Find where the given text appears and provide that cell's center as [X, Y] coordinate. 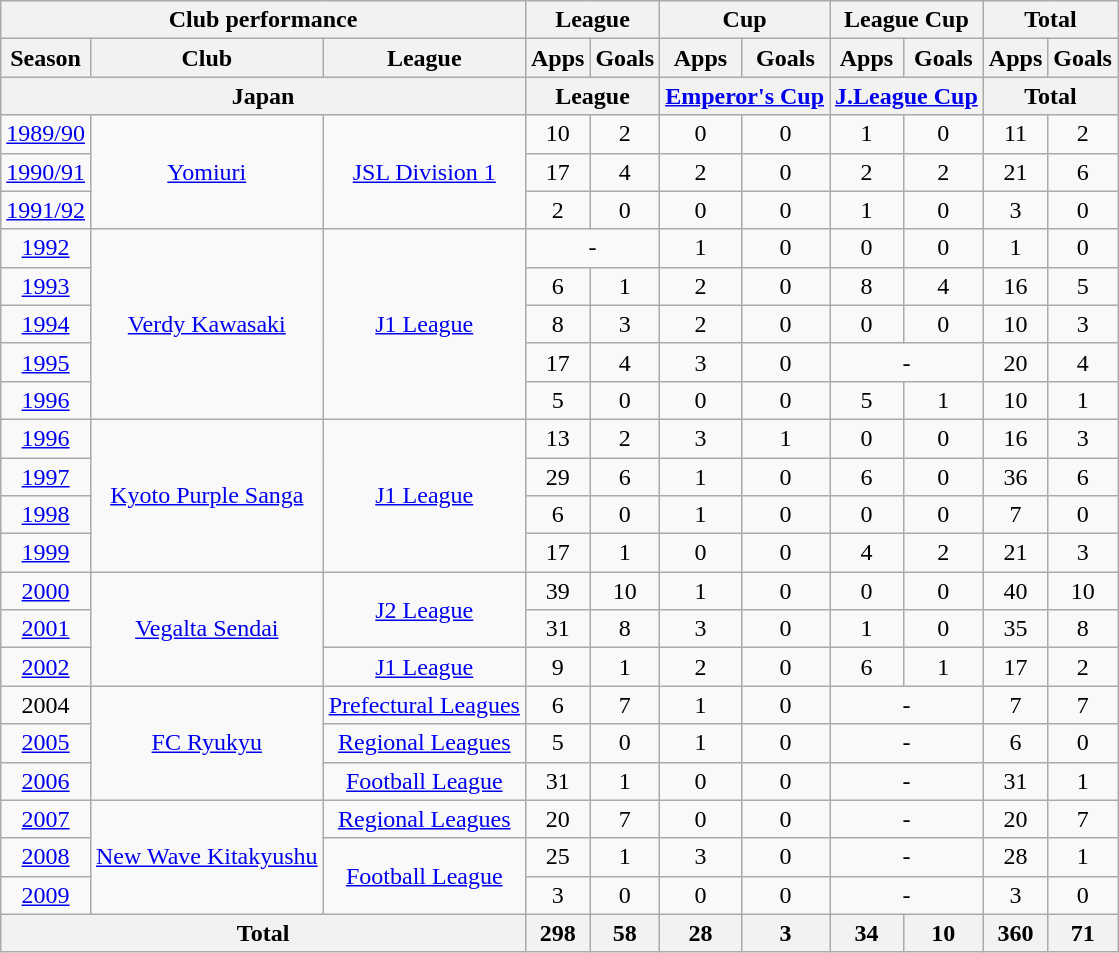
34 [867, 933]
Vegalta Sendai [206, 629]
J.League Cup [907, 96]
1989/90 [46, 134]
2008 [46, 857]
League Cup [907, 20]
2006 [46, 781]
Verdy Kawasaki [206, 324]
2005 [46, 743]
FC Ryukyu [206, 743]
1999 [46, 553]
Yomiuri [206, 172]
2000 [46, 591]
1993 [46, 286]
J2 League [424, 610]
58 [625, 933]
36 [1015, 477]
1997 [46, 477]
29 [557, 477]
298 [557, 933]
1994 [46, 324]
Kyoto Purple Sanga [206, 495]
JSL Division 1 [424, 172]
Cup [745, 20]
13 [557, 438]
71 [1083, 933]
35 [1015, 629]
40 [1015, 591]
1998 [46, 515]
1992 [46, 248]
25 [557, 857]
9 [557, 667]
2009 [46, 895]
Prefectural Leagues [424, 705]
Club [206, 58]
1995 [46, 362]
2002 [46, 667]
Emperor's Cup [745, 96]
Club performance [264, 20]
Season [46, 58]
New Wave Kitakyushu [206, 857]
2007 [46, 819]
1990/91 [46, 172]
11 [1015, 134]
Japan [264, 96]
1991/92 [46, 210]
39 [557, 591]
360 [1015, 933]
2004 [46, 705]
2001 [46, 629]
